Extract the [X, Y] coordinate from the center of the cell holding the provided text.  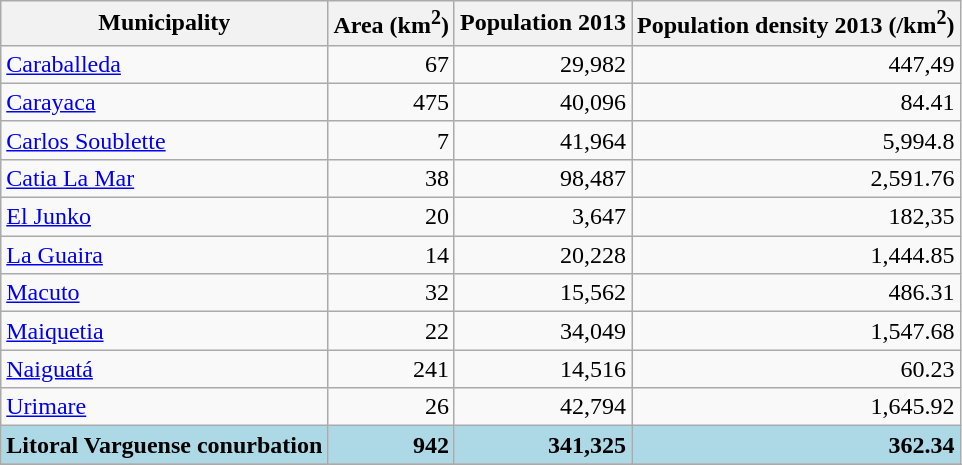
7 [392, 140]
Population density 2013 (/km2) [796, 24]
38 [392, 178]
El Junko [164, 217]
26 [392, 407]
Carlos Soublette [164, 140]
14,516 [542, 369]
Catia La Mar [164, 178]
98,487 [542, 178]
29,982 [542, 64]
Litoral Varguense conurbation [164, 445]
22 [392, 331]
341,325 [542, 445]
41,964 [542, 140]
5,994.8 [796, 140]
Area (km2) [392, 24]
362.34 [796, 445]
Caraballeda [164, 64]
14 [392, 255]
20,228 [542, 255]
Macuto [164, 293]
1,444.85 [796, 255]
1,547.68 [796, 331]
Urimare [164, 407]
241 [392, 369]
Naiguatá [164, 369]
42,794 [542, 407]
Municipality [164, 24]
447,49 [796, 64]
67 [392, 64]
3,647 [542, 217]
Maiquetia [164, 331]
475 [392, 102]
2,591.76 [796, 178]
La Guaira [164, 255]
942 [392, 445]
84.41 [796, 102]
1,645.92 [796, 407]
182,35 [796, 217]
486.31 [796, 293]
40,096 [542, 102]
15,562 [542, 293]
60.23 [796, 369]
20 [392, 217]
Carayaca [164, 102]
34,049 [542, 331]
Population 2013 [542, 24]
32 [392, 293]
